From the cell containing the given text, extract its center point as [x, y] coordinate. 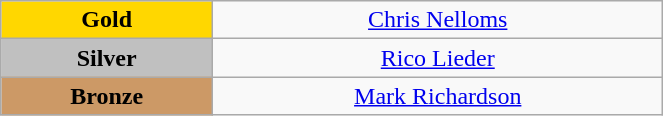
Bronze [107, 96]
Silver [107, 58]
Chris Nelloms [438, 20]
Rico Lieder [438, 58]
Mark Richardson [438, 96]
Gold [107, 20]
